Identify which cell holds the provided text, then report its (x, y) central coordinate. 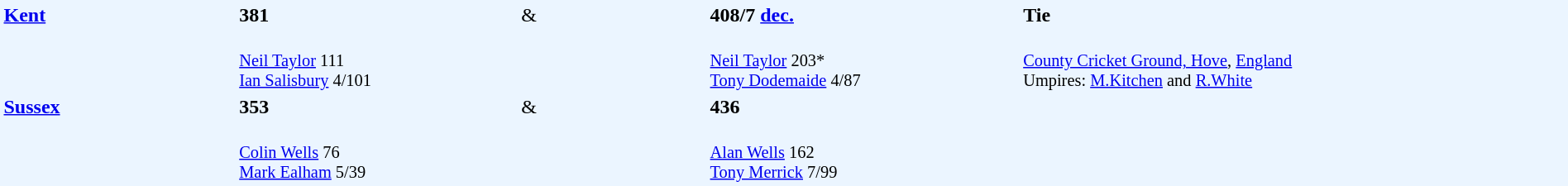
436 (864, 107)
381 (378, 15)
Neil Taylor 203* Tony Dodemaide 4/87 (864, 61)
Kent (119, 47)
County Cricket Ground, Hove, England Umpires: M.Kitchen and R.White (1293, 107)
408/7 dec. (864, 15)
Neil Taylor 111 Ian Salisbury 4/101 (378, 61)
Alan Wells 162 Tony Merrick 7/99 (864, 152)
Tie (1293, 15)
Colin Wells 76 Mark Ealham 5/39 (378, 152)
Sussex (119, 139)
353 (378, 107)
